Detect which cell encompasses the target text, then output its [X, Y] center coordinate. 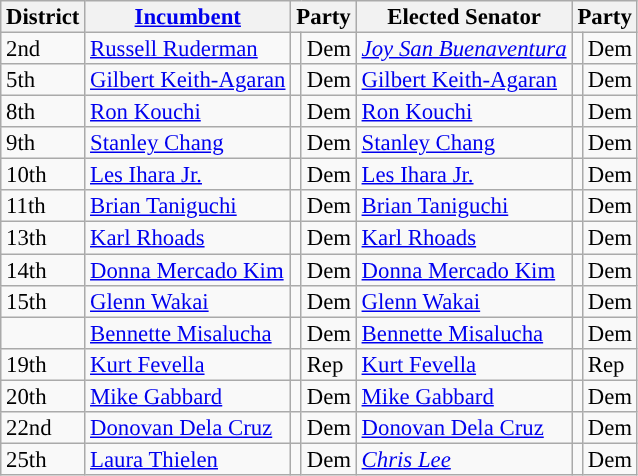
Joy San Buenaventura [464, 49]
9th [43, 143]
22nd [43, 428]
25th [43, 459]
Russell Ruderman [188, 49]
13th [43, 238]
5th [43, 80]
8th [43, 112]
Incumbent [188, 17]
11th [43, 206]
10th [43, 175]
Chris Lee [464, 459]
19th [43, 364]
2nd [43, 49]
20th [43, 396]
15th [43, 301]
Elected Senator [464, 17]
Laura Thielen [188, 459]
14th [43, 270]
District [43, 17]
